Find where the given text appears and provide that cell's center as [x, y] coordinate. 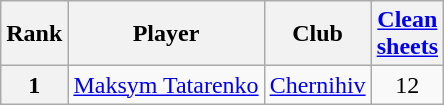
1 [34, 85]
Rank [34, 34]
Player [166, 34]
Chernihiv [318, 85]
Cleansheets [407, 34]
Club [318, 34]
12 [407, 85]
Maksym Tatarenko [166, 85]
